Capture the cell that displays the provided text and extract its (X, Y) central coordinate. 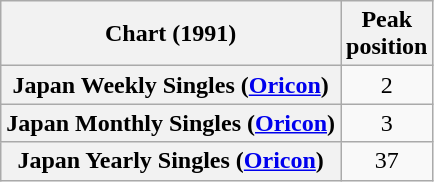
Chart (1991) (171, 34)
37 (387, 161)
Japan Weekly Singles (Oricon) (171, 85)
2 (387, 85)
3 (387, 123)
Peakposition (387, 34)
Japan Monthly Singles (Oricon) (171, 123)
Japan Yearly Singles (Oricon) (171, 161)
